Capture the cell that displays the provided text and extract its (x, y) central coordinate. 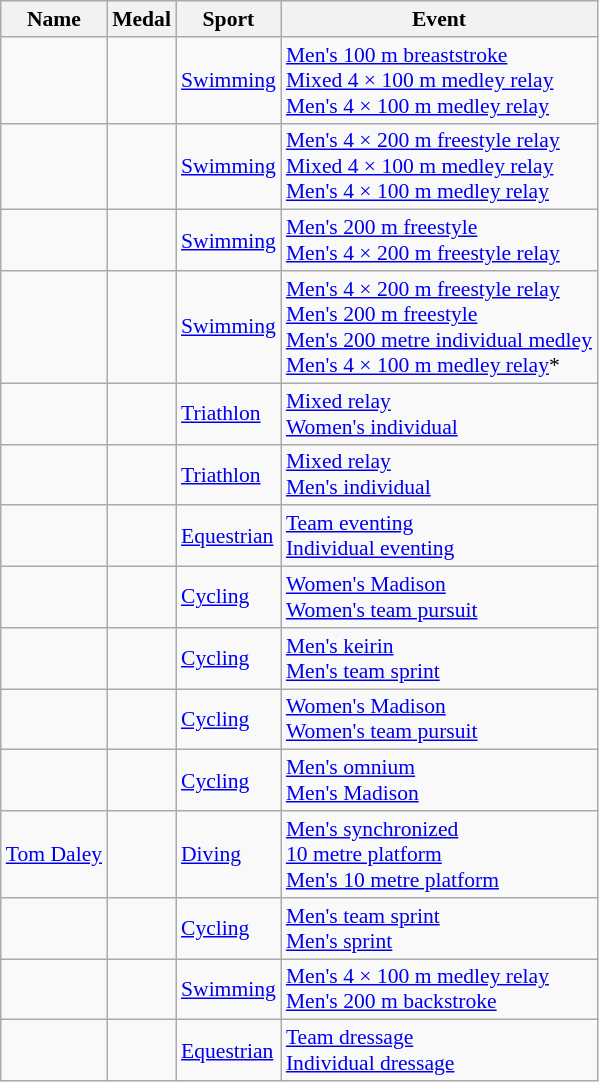
Team dressageIndividual dressage (439, 1050)
Medal (142, 19)
Sport (228, 19)
Men's omnium Men's Madison (439, 780)
Tom Daley (54, 854)
Men's 200 m freestyleMen's 4 × 200 m freestyle relay (439, 240)
Men's 4 × 200 m freestyle relayMixed 4 × 100 m medley relayMen's 4 × 100 m medley relay (439, 166)
Men's 100 m breaststrokeMixed 4 × 100 m medley relayMen's 4 × 100 m medley relay (439, 80)
Men's team sprintMen's sprint (439, 928)
Name (54, 19)
Men's 4 × 100 m medley relayMen's 200 m backstroke (439, 990)
Men's keirin Men's team sprint (439, 658)
Men's 4 × 200 m freestyle relayMen's 200 m freestyleMen's 200 metre individual medleyMen's 4 × 100 m medley relay* (439, 327)
Diving (228, 854)
Mixed relayWomen's individual (439, 414)
Mixed relayMen's individual (439, 474)
Team eventingIndividual eventing (439, 536)
Men's synchronized10 metre platformMen's 10 metre platform (439, 854)
Event (439, 19)
